For the text-containing cell, return its midpoint in [x, y] coordinate format. 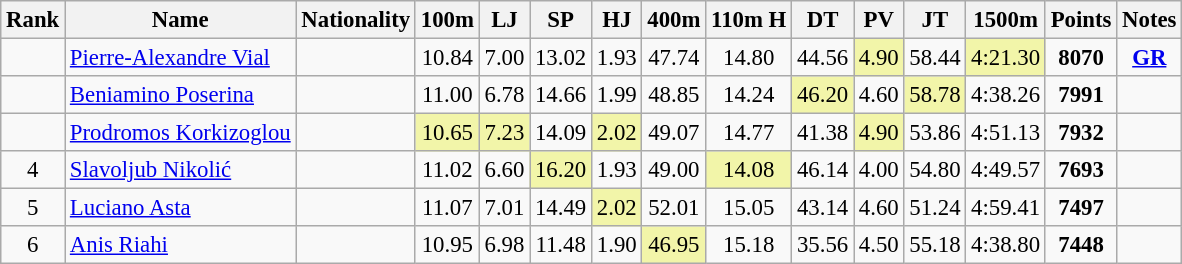
43.14 [823, 208]
8070 [1080, 58]
47.74 [674, 58]
10.95 [447, 245]
35.56 [823, 245]
1.99 [617, 95]
51.24 [935, 208]
55.18 [935, 245]
52.01 [674, 208]
44.56 [823, 58]
100m [447, 20]
46.20 [823, 95]
7932 [1080, 133]
SP [561, 20]
49.07 [674, 133]
GR [1150, 58]
Beniamino Poserina [180, 95]
49.00 [674, 170]
4.00 [879, 170]
4:59.41 [1006, 208]
Rank [33, 20]
5 [33, 208]
4:38.80 [1006, 245]
6 [33, 245]
14.77 [749, 133]
DT [823, 20]
1500m [1006, 20]
PV [879, 20]
6.60 [504, 170]
48.85 [674, 95]
Luciano Asta [180, 208]
Notes [1150, 20]
Pierre-Alexandre Vial [180, 58]
7.00 [504, 58]
46.95 [674, 245]
14.24 [749, 95]
7.23 [504, 133]
58.78 [935, 95]
4.50 [879, 245]
400m [674, 20]
11.00 [447, 95]
7693 [1080, 170]
Points [1080, 20]
14.08 [749, 170]
110m H [749, 20]
58.44 [935, 58]
53.86 [935, 133]
54.80 [935, 170]
11.48 [561, 245]
7448 [1080, 245]
11.02 [447, 170]
10.84 [447, 58]
Prodromos Korkizoglou [180, 133]
7991 [1080, 95]
Anis Riahi [180, 245]
JT [935, 20]
16.20 [561, 170]
Nationality [356, 20]
7497 [1080, 208]
6.78 [504, 95]
11.07 [447, 208]
6.98 [504, 245]
1.90 [617, 245]
LJ [504, 20]
HJ [617, 20]
15.05 [749, 208]
15.18 [749, 245]
Slavoljub Nikolić [180, 170]
4 [33, 170]
7.01 [504, 208]
14.09 [561, 133]
4:49.57 [1006, 170]
13.02 [561, 58]
14.66 [561, 95]
4:21.30 [1006, 58]
46.14 [823, 170]
14.49 [561, 208]
Name [180, 20]
4:38.26 [1006, 95]
41.38 [823, 133]
14.80 [749, 58]
4:51.13 [1006, 133]
10.65 [447, 133]
